Detect which cell encompasses the target text, then output its [x, y] center coordinate. 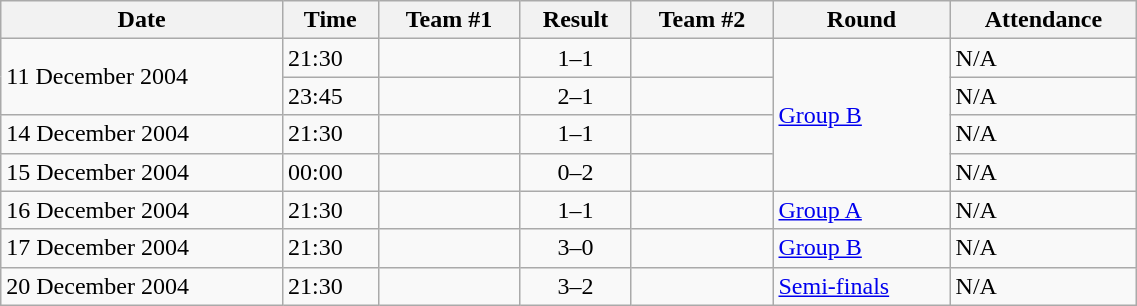
Semi-finals [862, 286]
15 December 2004 [142, 172]
2–1 [576, 96]
Date [142, 20]
3–0 [576, 248]
11 December 2004 [142, 77]
Time [330, 20]
16 December 2004 [142, 210]
0–2 [576, 172]
Attendance [1044, 20]
3–2 [576, 286]
Team #1 [449, 20]
20 December 2004 [142, 286]
14 December 2004 [142, 134]
17 December 2004 [142, 248]
Group A [862, 210]
Round [862, 20]
23:45 [330, 96]
Team #2 [702, 20]
Result [576, 20]
00:00 [330, 172]
